Output the [x, y] coordinate of the center of the cell containing the given text.  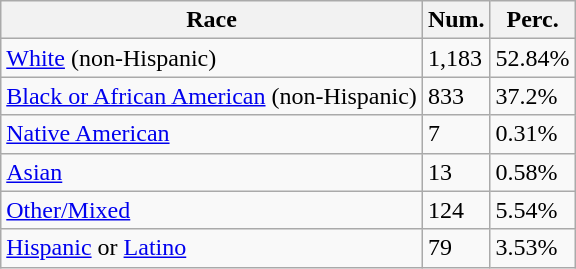
1,183 [456, 58]
124 [456, 210]
Other/Mixed [212, 210]
833 [456, 96]
White (non-Hispanic) [212, 58]
Asian [212, 172]
Black or African American (non-Hispanic) [212, 96]
7 [456, 134]
Num. [456, 20]
37.2% [532, 96]
Race [212, 20]
0.31% [532, 134]
13 [456, 172]
52.84% [532, 58]
5.54% [532, 210]
Native American [212, 134]
79 [456, 248]
3.53% [532, 248]
0.58% [532, 172]
Hispanic or Latino [212, 248]
Perc. [532, 20]
